Determine the (x, y) coordinate at the center of the cell enclosing the given text.  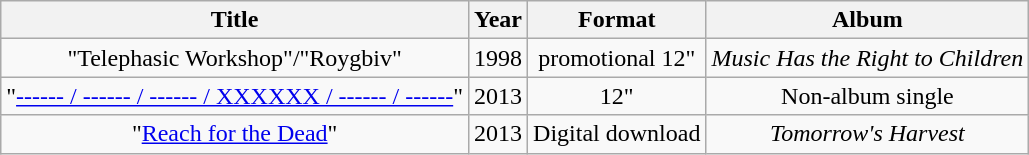
Album (868, 20)
promotional 12" (617, 58)
Year (498, 20)
1998 (498, 58)
Digital download (617, 134)
Music Has the Right to Children (868, 58)
"Reach for the Dead" (235, 134)
Format (617, 20)
12" (617, 96)
Title (235, 20)
"------ / ------ / ------ / XXXXXX / ------ / ------" (235, 96)
"Telephasic Workshop"/"Roygbiv" (235, 58)
Tomorrow's Harvest (868, 134)
Non-album single (868, 96)
